Determine the (x, y) coordinate at the center of the cell enclosing the given text.  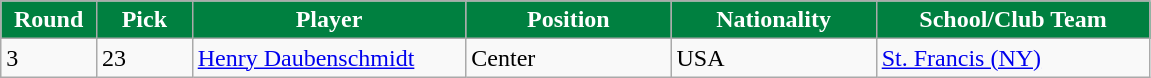
USA (774, 58)
3 (49, 58)
23 (144, 58)
Position (568, 20)
Round (49, 20)
Center (568, 58)
Player (329, 20)
School/Club Team (1013, 20)
St. Francis (NY) (1013, 58)
Pick (144, 20)
Henry Daubenschmidt (329, 58)
Nationality (774, 20)
